Identify which cell holds the provided text, then report its [x, y] central coordinate. 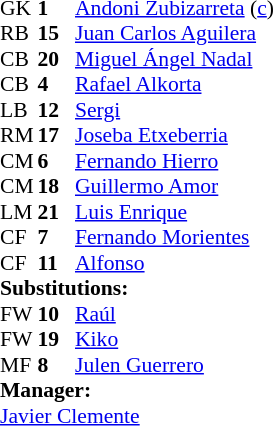
10 [57, 314]
19 [57, 339]
18 [57, 187]
12 [57, 110]
7 [57, 237]
4 [57, 85]
MF [19, 365]
15 [57, 33]
17 [57, 135]
11 [57, 263]
20 [57, 59]
8 [57, 365]
LB [19, 110]
LM [19, 212]
RB [19, 33]
21 [57, 212]
RM [19, 135]
6 [57, 161]
